Capture the cell that displays the provided text and extract its (x, y) central coordinate. 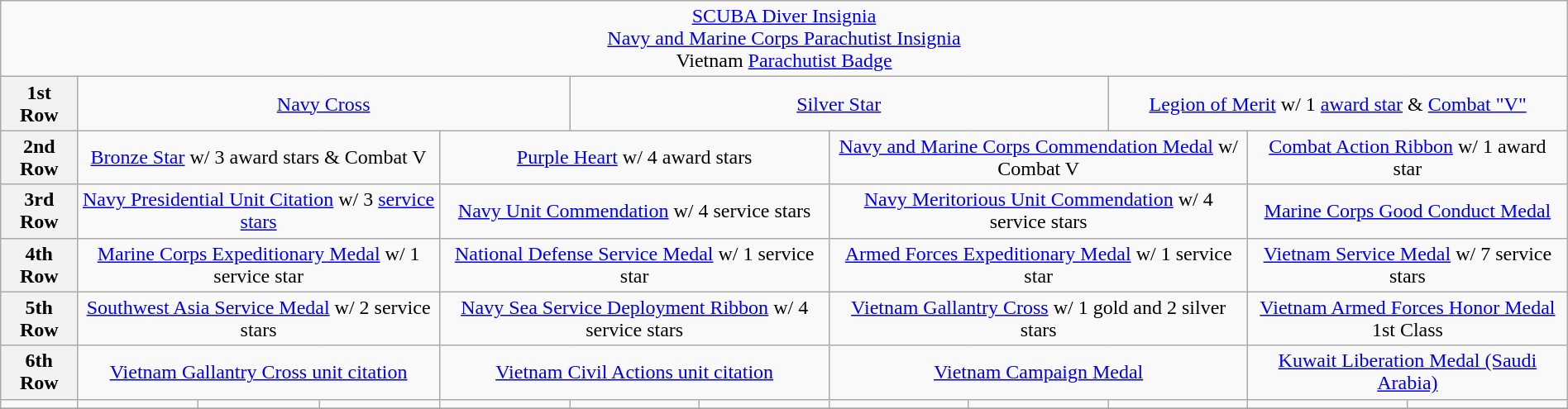
2nd Row (40, 157)
Silver Star (839, 104)
Combat Action Ribbon w/ 1 award star (1408, 157)
1st Row (40, 104)
Bronze Star w/ 3 award stars & Combat V (259, 157)
Marine Corps Good Conduct Medal (1408, 212)
Navy Unit Commendation w/ 4 service stars (633, 212)
Purple Heart w/ 4 award stars (633, 157)
3rd Row (40, 212)
4th Row (40, 264)
Vietnam Campaign Medal (1039, 372)
Southwest Asia Service Medal w/ 2 service stars (259, 319)
Navy Cross (324, 104)
Marine Corps Expeditionary Medal w/ 1 service star (259, 264)
Navy Meritorious Unit Commendation w/ 4 service stars (1039, 212)
Vietnam Armed Forces Honor Medal 1st Class (1408, 319)
5th Row (40, 319)
Vietnam Gallantry Cross w/ 1 gold and 2 silver stars (1039, 319)
Vietnam Service Medal w/ 7 service stars (1408, 264)
Navy and Marine Corps Commendation Medal w/ Combat V (1039, 157)
Vietnam Gallantry Cross unit citation (259, 372)
Armed Forces Expeditionary Medal w/ 1 service star (1039, 264)
Navy Sea Service Deployment Ribbon w/ 4 service stars (633, 319)
SCUBA Diver InsigniaNavy and Marine Corps Parachutist InsigniaVietnam Parachutist Badge (784, 39)
Kuwait Liberation Medal (Saudi Arabia) (1408, 372)
National Defense Service Medal w/ 1 service star (633, 264)
Legion of Merit w/ 1 award star & Combat "V" (1338, 104)
Navy Presidential Unit Citation w/ 3 service stars (259, 212)
6th Row (40, 372)
Vietnam Civil Actions unit citation (633, 372)
